Scan for the cell matching the given text and deliver its [x, y] coordinate at center. 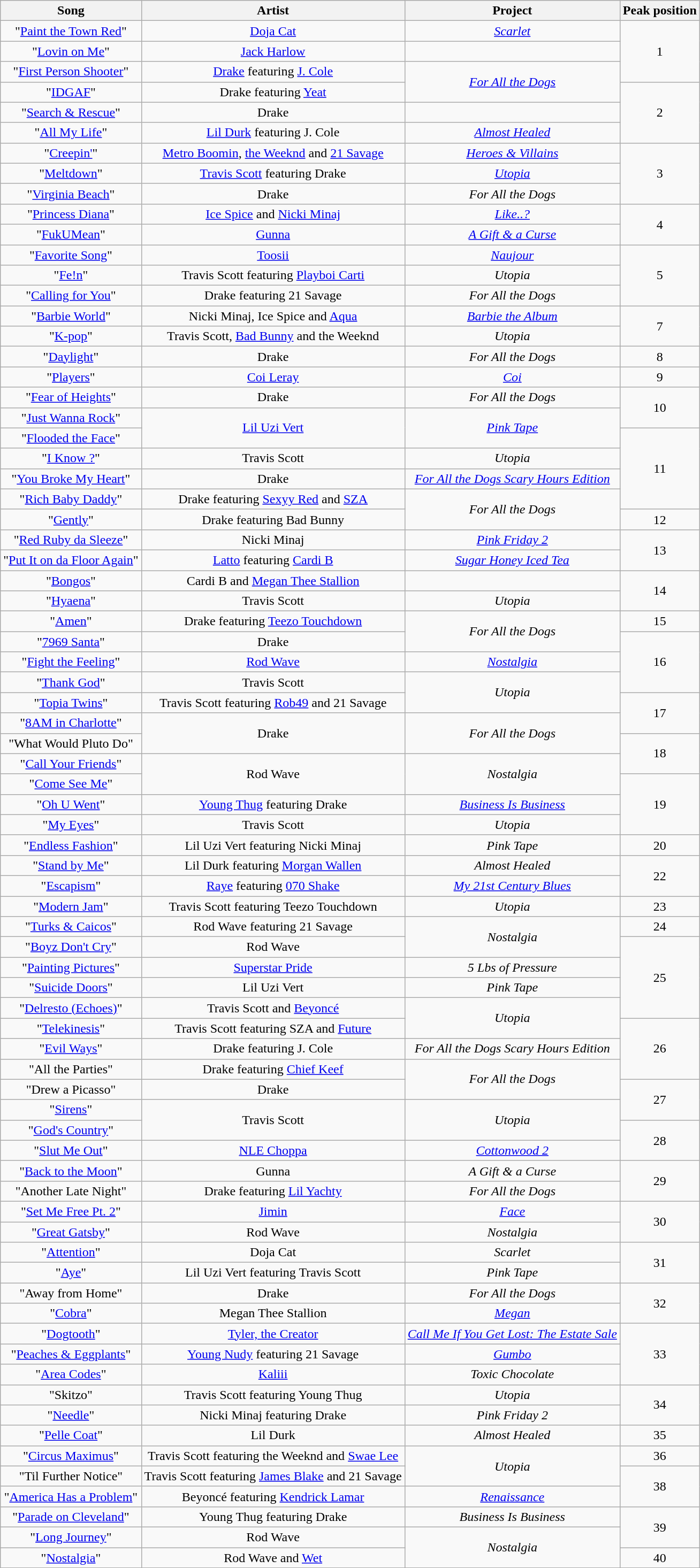
"Amen" [71, 621]
Superstar Pride [273, 967]
Peak position [659, 11]
10 [659, 408]
"All the Parties" [71, 1069]
"Bongos" [71, 580]
11 [659, 468]
Coi [512, 377]
Toosii [273, 255]
Drake featuring Teezo Touchdown [273, 621]
"Painting Pictures" [71, 967]
"Aye" [71, 1273]
Nicki Minaj [273, 540]
"Flooded the Face" [71, 438]
Young Nudy featuring 21 Savage [273, 1354]
Drake featuring Lil Yachty [273, 1191]
"Search & Rescue" [71, 112]
Travis Scott featuring Rob49 and 21 Savage [273, 703]
"Endless Fashion" [71, 845]
20 [659, 845]
Like..? [512, 214]
"IDGAF" [71, 92]
Travis Scott, Bad Bunny and the Weeknd [273, 336]
"FukUMean" [71, 234]
Sugar Honey Iced Tea [512, 560]
30 [659, 1221]
Barbie the Album [512, 316]
Drake featuring Chief Keef [273, 1069]
Jack Harlow [273, 51]
1 [659, 51]
32 [659, 1303]
"Hyaena" [71, 601]
Lil Durk [273, 1435]
5 [659, 275]
Naujour [512, 255]
"Evil Ways" [71, 1049]
"Pelle Coat" [71, 1435]
"Away from Home" [71, 1293]
29 [659, 1181]
18 [659, 754]
40 [659, 1558]
Face [512, 1211]
Jimin [273, 1211]
8 [659, 357]
14 [659, 590]
31 [659, 1263]
22 [659, 875]
Metro Boomin, the Weeknd and 21 Savage [273, 153]
Travis Scott and Beyoncé [273, 1008]
"Topia Twins" [71, 703]
"Parade on Cleveland" [71, 1517]
24 [659, 927]
"Circus Maximus" [71, 1456]
"Delresto (Echoes)" [71, 1008]
5 Lbs of Pressure [512, 967]
"First Person Shooter" [71, 72]
"Needle" [71, 1415]
Ice Spice and Nicki Minaj [273, 214]
Drake featuring Sexyy Red and SZA [273, 499]
"Slut Me Out" [71, 1150]
35 [659, 1435]
"Rich Baby Daddy" [71, 499]
Beyoncé featuring Kendrick Lamar [273, 1496]
26 [659, 1049]
25 [659, 978]
Nicki Minaj, Ice Spice and Aqua [273, 316]
"Sirens" [71, 1110]
39 [659, 1527]
19 [659, 804]
Heroes & Villains [512, 153]
"My Eyes" [71, 825]
Renaissance [512, 1496]
Megan Thee Stallion [273, 1313]
"Players" [71, 377]
Travis Scott featuring James Blake and 21 Savage [273, 1476]
Lil Durk featuring J. Cole [273, 133]
"Call Your Friends" [71, 764]
Artist [273, 11]
Drake featuring Bad Bunny [273, 519]
"Drew a Picasso" [71, 1089]
"Just Wanna Rock" [71, 418]
36 [659, 1456]
"Escapism" [71, 886]
4 [659, 224]
Coi Leray [273, 377]
Rod Wave featuring 21 Savage [273, 927]
"I Know ?" [71, 458]
"Stand by Me" [71, 865]
"8AM in Charlotte" [71, 723]
16 [659, 662]
"Barbie World" [71, 316]
"America Has a Problem" [71, 1496]
Song [71, 11]
"Til Further Notice" [71, 1476]
"Dogtooth" [71, 1334]
"Suicide Doors" [71, 988]
Drake featuring Yeat [273, 92]
"Great Gatsby" [71, 1232]
NLE Choppa [273, 1150]
"Long Journey" [71, 1537]
"Another Late Night" [71, 1191]
17 [659, 713]
Travis Scott featuring Drake [273, 173]
"Peaches & Eggplants" [71, 1354]
"Gently" [71, 519]
Cardi B and Megan Thee Stallion [273, 580]
13 [659, 550]
Lil Uzi Vert featuring Travis Scott [273, 1273]
"Attention" [71, 1252]
"7969 Santa" [71, 642]
"Daylight" [71, 357]
Drake featuring 21 Savage [273, 296]
"Lovin on Me" [71, 51]
Project [512, 11]
Rod Wave and Wet [273, 1558]
"Favorite Song" [71, 255]
3 [659, 173]
Lil Uzi Vert featuring Nicki Minaj [273, 845]
33 [659, 1354]
"Boyz Don't Cry" [71, 947]
12 [659, 519]
Cottonwood 2 [512, 1150]
2 [659, 112]
"Calling for You" [71, 296]
"Cobra" [71, 1313]
"K-pop" [71, 336]
Latto featuring Cardi B [273, 560]
"Telekinesis" [71, 1028]
Travis Scott featuring SZA and Future [273, 1028]
28 [659, 1140]
"Nostalgia" [71, 1558]
Lil Durk featuring Morgan Wallen [273, 865]
34 [659, 1405]
"Fight the Feeling" [71, 662]
"Meltdown" [71, 173]
Toxic Chocolate [512, 1374]
Travis Scott featuring Playboi Carti [273, 275]
"Red Ruby da Sleeze" [71, 540]
Travis Scott featuring Teezo Touchdown [273, 906]
"All My Life" [71, 133]
Call Me If You Get Lost: The Estate Sale [512, 1334]
15 [659, 621]
Travis Scott featuring the Weeknd and Swae Lee [273, 1456]
"Come See Me" [71, 784]
"You Broke My Heart" [71, 479]
"Put It on da Floor Again" [71, 560]
"Fear of Heights" [71, 397]
"Oh U Went" [71, 804]
"Turks & Caicos" [71, 927]
Travis Scott featuring Young Thug [273, 1395]
"Area Codes" [71, 1374]
Megan [512, 1313]
Nicki Minaj featuring Drake [273, 1415]
"Paint the Town Red" [71, 31]
27 [659, 1100]
"Thank God" [71, 682]
"Back to the Moon" [71, 1171]
9 [659, 377]
23 [659, 906]
"Creepin'" [71, 153]
"Set Me Free Pt. 2" [71, 1211]
"Fe!n" [71, 275]
Kaliii [273, 1374]
7 [659, 326]
Tyler, the Creator [273, 1334]
"What Would Pluto Do" [71, 743]
"Skitzo" [71, 1395]
"Virginia Beach" [71, 194]
My 21st Century Blues [512, 886]
Gumbo [512, 1354]
Raye featuring 070 Shake [273, 886]
"God's Country" [71, 1130]
"Modern Jam" [71, 906]
38 [659, 1486]
"Princess Diana" [71, 214]
